Extract the (X, Y) coordinate from the center of the cell holding the provided text.  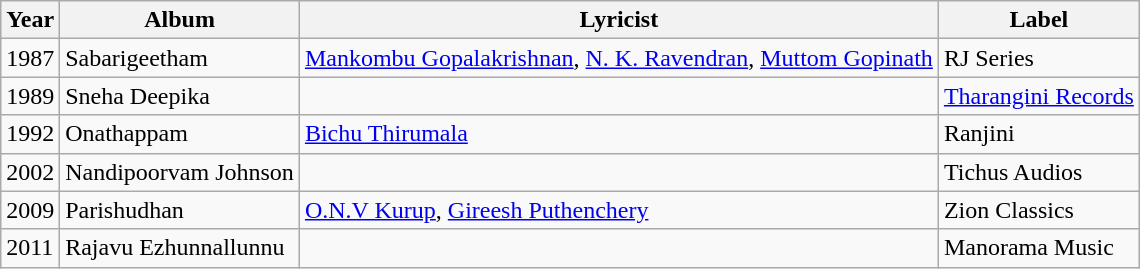
Manorama Music (1038, 248)
Nandipoorvam Johnson (180, 172)
Album (180, 20)
RJ Series (1038, 58)
Bichu Thirumala (618, 134)
Tichus Audios (1038, 172)
Onathappam (180, 134)
2002 (30, 172)
Tharangini Records (1038, 96)
1987 (30, 58)
Parishudhan (180, 210)
Ranjini (1038, 134)
Sneha Deepika (180, 96)
Lyricist (618, 20)
Rajavu Ezhunnallunnu (180, 248)
Mankombu Gopalakrishnan, N. K. Ravendran, Muttom Gopinath (618, 58)
Zion Classics (1038, 210)
2009 (30, 210)
Sabarigeetham (180, 58)
Year (30, 20)
O.N.V Kurup, Gireesh Puthenchery (618, 210)
1992 (30, 134)
Label (1038, 20)
2011 (30, 248)
1989 (30, 96)
